Locate the cell with the specified text and output its [X, Y] center coordinate. 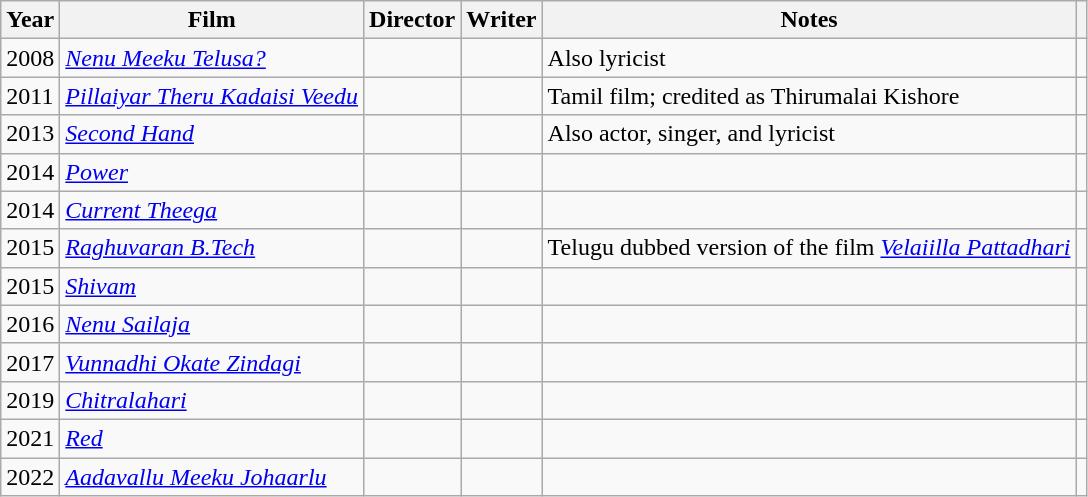
2011 [30, 96]
Nenu Meeku Telusa? [212, 58]
Writer [502, 20]
2008 [30, 58]
Director [412, 20]
Telugu dubbed version of the film Velaiilla Pattadhari [809, 248]
2013 [30, 134]
Vunnadhi Okate Zindagi [212, 362]
Notes [809, 20]
Year [30, 20]
Pillaiyar Theru Kadaisi Veedu [212, 96]
Chitralahari [212, 400]
2017 [30, 362]
2016 [30, 324]
2021 [30, 438]
Nenu Sailaja [212, 324]
Film [212, 20]
Raghuvaran B.Tech [212, 248]
Also actor, singer, and lyricist [809, 134]
2022 [30, 477]
Current Theega [212, 210]
Also lyricist [809, 58]
Power [212, 172]
Tamil film; credited as Thirumalai Kishore [809, 96]
2019 [30, 400]
Aadavallu Meeku Johaarlu [212, 477]
Red [212, 438]
Second Hand [212, 134]
Shivam [212, 286]
